Search for the cell housing the specified text and yield its (x, y) center coordinate. 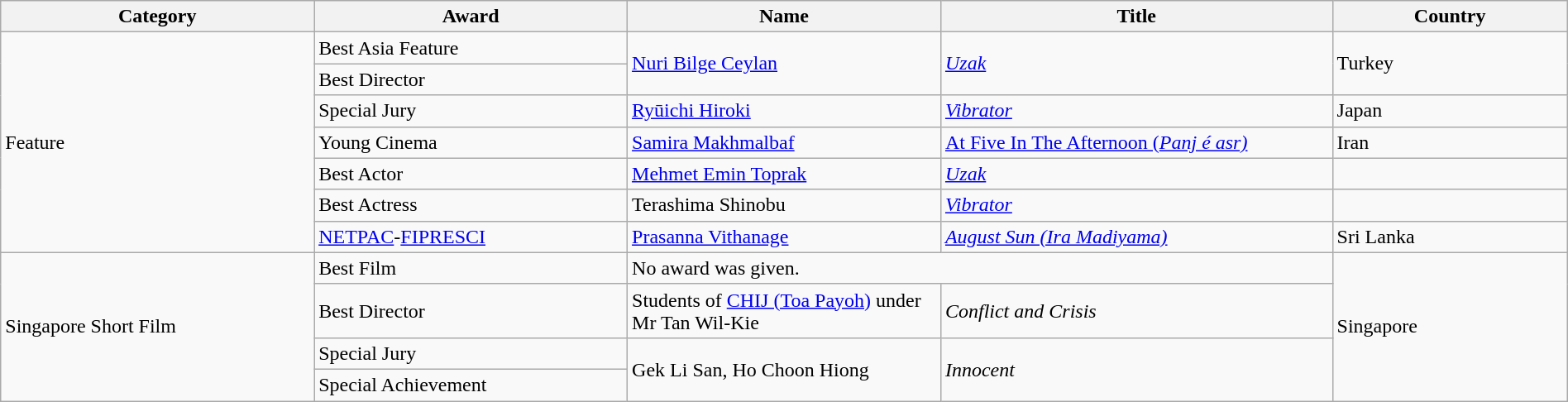
Young Cinema (471, 142)
NETPAC-FIPRESCI (471, 237)
August Sun (Ira Madiyama) (1136, 237)
Singapore (1450, 326)
Gek Li San, Ho Choon Hiong (784, 369)
Singapore Short Film (157, 326)
Ryūichi Hiroki (784, 111)
Students of CHIJ (Toa Payoh) under Mr Tan Wil-Kie (784, 311)
Iran (1450, 142)
At Five In The Afternoon (Panj é asr) (1136, 142)
Category (157, 17)
Best Film (471, 268)
Award (471, 17)
Mehmet Emin Toprak (784, 174)
No award was given. (981, 268)
Name (784, 17)
Best Actor (471, 174)
Sri Lanka (1450, 237)
Turkey (1450, 64)
Conflict and Crisis (1136, 311)
Terashima Shinobu (784, 205)
Innocent (1136, 369)
Nuri Bilge Ceylan (784, 64)
Samira Makhmalbaf (784, 142)
Prasanna Vithanage (784, 237)
Country (1450, 17)
Best Asia Feature (471, 48)
Special Achievement (471, 385)
Title (1136, 17)
Japan (1450, 111)
Feature (157, 142)
Best Actress (471, 205)
